Locate the cell with the specified text and output its [X, Y] center coordinate. 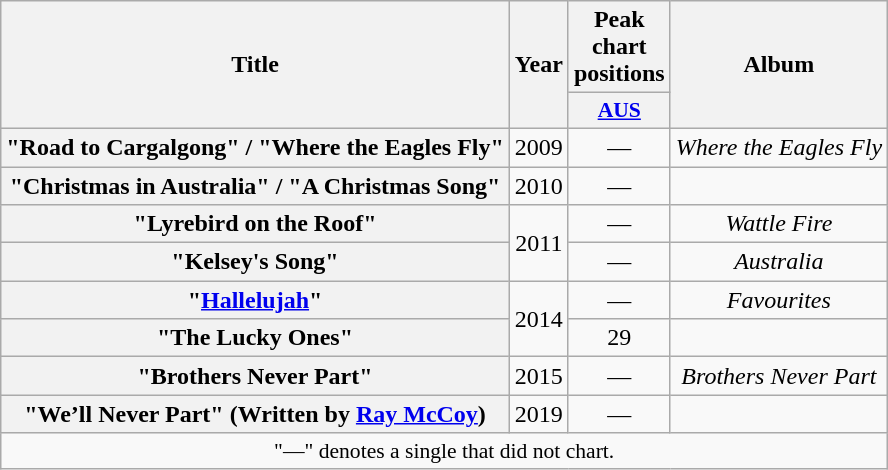
Year [538, 65]
29 [619, 338]
"—" denotes a single that did not chart. [444, 451]
Brothers Never Part [778, 376]
"Lyrebird on the Roof" [256, 224]
"Road to Cargalgong" / "Where the Eagles Fly" [256, 147]
Wattle Fire [778, 224]
Peak chart positions [619, 47]
"Christmas in Australia" / "A Christmas Song" [256, 185]
"The Lucky Ones" [256, 338]
Favourites [778, 300]
Title [256, 65]
Where the Eagles Fly [778, 147]
"Kelsey's Song" [256, 262]
Australia [778, 262]
"We’ll Never Part" (Written by Ray McCoy) [256, 414]
2010 [538, 185]
Album [778, 65]
"Hallelujah" [256, 300]
2015 [538, 376]
2019 [538, 414]
2009 [538, 147]
"Brothers Never Part" [256, 376]
AUS [619, 111]
2011 [538, 243]
2014 [538, 319]
